For the text-containing cell, return its midpoint in [x, y] coordinate format. 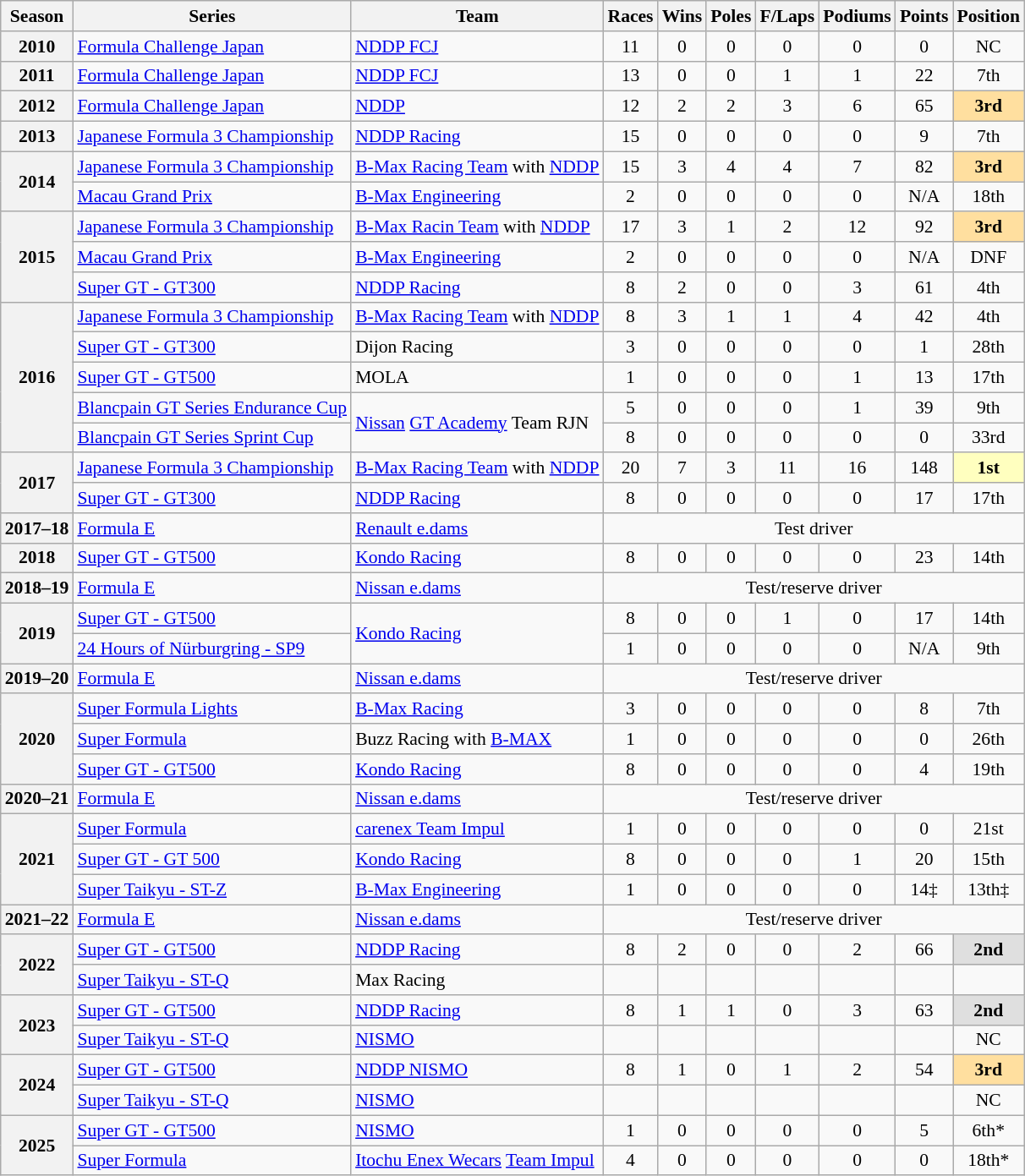
22 [924, 76]
Series [211, 16]
2025 [37, 1145]
26th [989, 739]
Wins [682, 16]
61 [924, 287]
23 [924, 558]
2022 [37, 965]
2013 [37, 137]
2017–18 [37, 528]
Dijon Racing [477, 347]
2021–22 [37, 920]
6th* [989, 1130]
DNF [989, 257]
66 [924, 950]
148 [924, 468]
Test driver [814, 528]
Super GT - GT 500 [211, 860]
Team [477, 16]
82 [924, 167]
9 [924, 137]
NDDP [477, 107]
Super Formula Lights [211, 709]
14‡ [924, 889]
B-Max Racin Team with NDDP [477, 227]
carenex Team Impul [477, 829]
33rd [989, 438]
Super Taikyu - ST-Z [211, 889]
63 [924, 1010]
Points [924, 16]
2019 [37, 634]
Buzz Racing with B-MAX [477, 739]
24 Hours of Nürburgring - SP9 [211, 648]
19th [989, 769]
2023 [37, 1025]
2016 [37, 377]
42 [924, 317]
Podiums [858, 16]
2018–19 [37, 588]
39 [924, 407]
MOLA [477, 378]
2020 [37, 739]
6 [858, 107]
28th [989, 347]
Position [989, 16]
2017 [37, 484]
Max Racing [477, 980]
2020–21 [37, 799]
65 [924, 107]
Season [37, 16]
2010 [37, 46]
B-Max Racing [477, 709]
18th [989, 197]
1st [989, 468]
2011 [37, 76]
21st [989, 829]
18th* [989, 1161]
2018 [37, 558]
Blancpain GT Series Endurance Cup [211, 407]
15th [989, 860]
F/Laps [787, 16]
16 [858, 468]
2014 [37, 181]
NDDP NISMO [477, 1070]
Poles [731, 16]
54 [924, 1070]
Nissan GT Academy Team RJN [477, 423]
Itochu Enex Wecars Team Impul [477, 1161]
2024 [37, 1086]
13th‡ [989, 889]
2012 [37, 107]
Races [630, 16]
2019–20 [37, 679]
92 [924, 227]
Renault e.dams [477, 528]
Blancpain GT Series Sprint Cup [211, 438]
2015 [37, 257]
2021 [37, 859]
